Scan for the cell matching the given text and deliver its [x, y] coordinate at center. 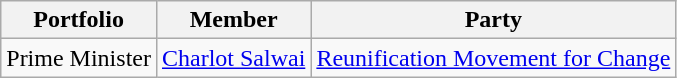
Party [494, 20]
Prime Minister [79, 58]
Reunification Movement for Change [494, 58]
Member [233, 20]
Charlot Salwai [233, 58]
Portfolio [79, 20]
